Output the (x, y) coordinate of the center of the cell containing the given text.  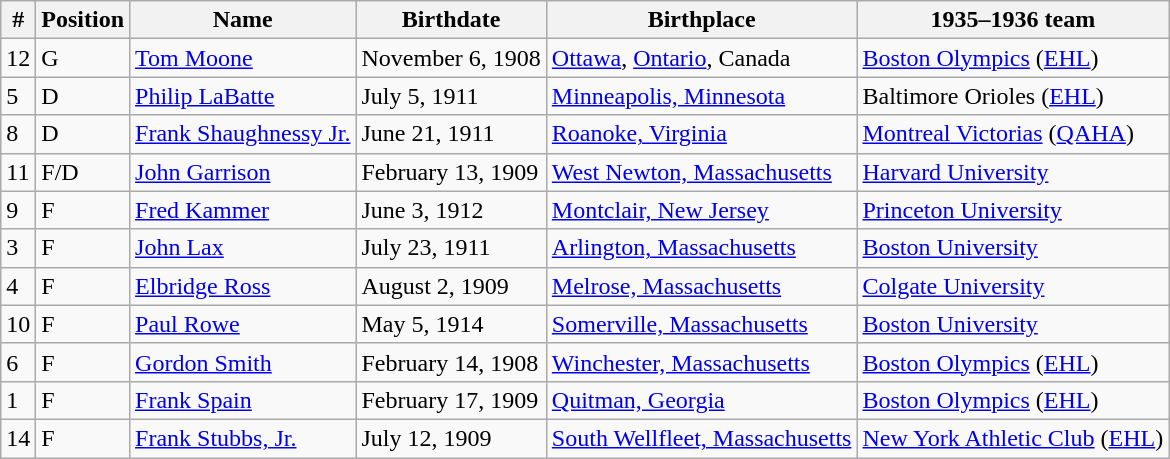
West Newton, Massachusetts (702, 172)
July 5, 1911 (451, 96)
Birthplace (702, 20)
Colgate University (1013, 286)
F/D (83, 172)
Arlington, Massachusetts (702, 248)
12 (18, 58)
February 17, 1909 (451, 400)
June 3, 1912 (451, 210)
November 6, 1908 (451, 58)
John Garrison (243, 172)
10 (18, 324)
Quitman, Georgia (702, 400)
9 (18, 210)
Tom Moone (243, 58)
Melrose, Massachusetts (702, 286)
February 13, 1909 (451, 172)
John Lax (243, 248)
6 (18, 362)
Frank Spain (243, 400)
Minneapolis, Minnesota (702, 96)
Birthdate (451, 20)
Frank Shaughnessy Jr. (243, 134)
Elbridge Ross (243, 286)
Baltimore Orioles (EHL) (1013, 96)
July 23, 1911 (451, 248)
5 (18, 96)
1 (18, 400)
Paul Rowe (243, 324)
Harvard University (1013, 172)
8 (18, 134)
South Wellfleet, Massachusetts (702, 438)
May 5, 1914 (451, 324)
Roanoke, Virginia (702, 134)
Ottawa, Ontario, Canada (702, 58)
Gordon Smith (243, 362)
3 (18, 248)
# (18, 20)
14 (18, 438)
August 2, 1909 (451, 286)
Somerville, Massachusetts (702, 324)
Frank Stubbs, Jr. (243, 438)
G (83, 58)
11 (18, 172)
4 (18, 286)
Philip LaBatte (243, 96)
Montclair, New Jersey (702, 210)
July 12, 1909 (451, 438)
Fred Kammer (243, 210)
June 21, 1911 (451, 134)
Winchester, Massachusetts (702, 362)
Montreal Victorias (QAHA) (1013, 134)
1935–1936 team (1013, 20)
Princeton University (1013, 210)
Position (83, 20)
New York Athletic Club (EHL) (1013, 438)
Name (243, 20)
February 14, 1908 (451, 362)
